Find where the given text appears and provide that cell's center as [X, Y] coordinate. 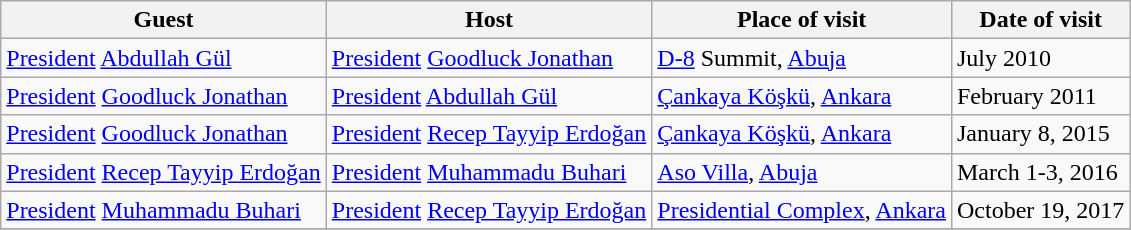
February 2011 [1040, 96]
D-8 Summit, Abuja [802, 58]
Aso Villa, Abuja [802, 172]
January 8, 2015 [1040, 134]
Place of visit [802, 20]
October 19, 2017 [1040, 210]
Host [489, 20]
July 2010 [1040, 58]
March 1-3, 2016 [1040, 172]
Presidential Complex, Ankara [802, 210]
Guest [164, 20]
Date of visit [1040, 20]
